Extract the (x, y) coordinate from the center of the cell holding the provided text.  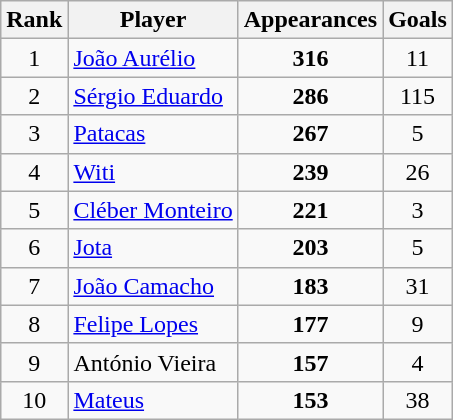
Sérgio Eduardo (153, 96)
Mateus (153, 400)
286 (310, 96)
Player (153, 20)
316 (310, 58)
11 (418, 58)
267 (310, 134)
2 (34, 96)
26 (418, 172)
177 (310, 324)
Felipe Lopes (153, 324)
Witi (153, 172)
Goals (418, 20)
221 (310, 210)
Patacas (153, 134)
Jota (153, 248)
João Camacho (153, 286)
183 (310, 286)
1 (34, 58)
António Vieira (153, 362)
10 (34, 400)
38 (418, 400)
157 (310, 362)
Cléber Monteiro (153, 210)
Appearances (310, 20)
239 (310, 172)
31 (418, 286)
115 (418, 96)
153 (310, 400)
7 (34, 286)
203 (310, 248)
6 (34, 248)
João Aurélio (153, 58)
8 (34, 324)
Rank (34, 20)
